Scan for the cell matching the given text and deliver its (x, y) coordinate at center. 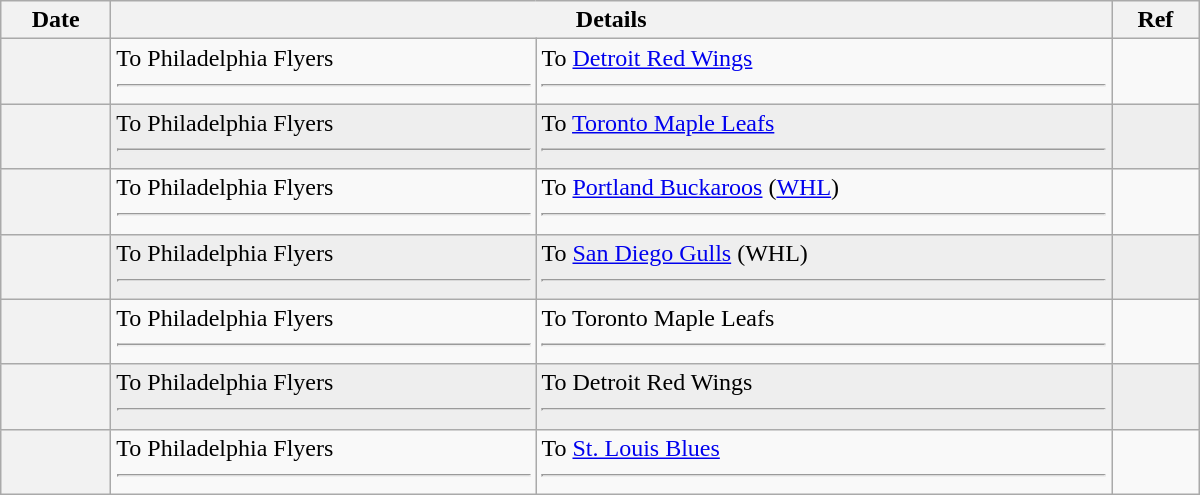
Details (612, 20)
Date (56, 20)
To San Diego Gulls (WHL) (824, 266)
To St. Louis Blues (824, 462)
To Portland Buckaroos (WHL) (824, 202)
Ref (1156, 20)
